Output the [X, Y] coordinate of the center of the cell containing the given text.  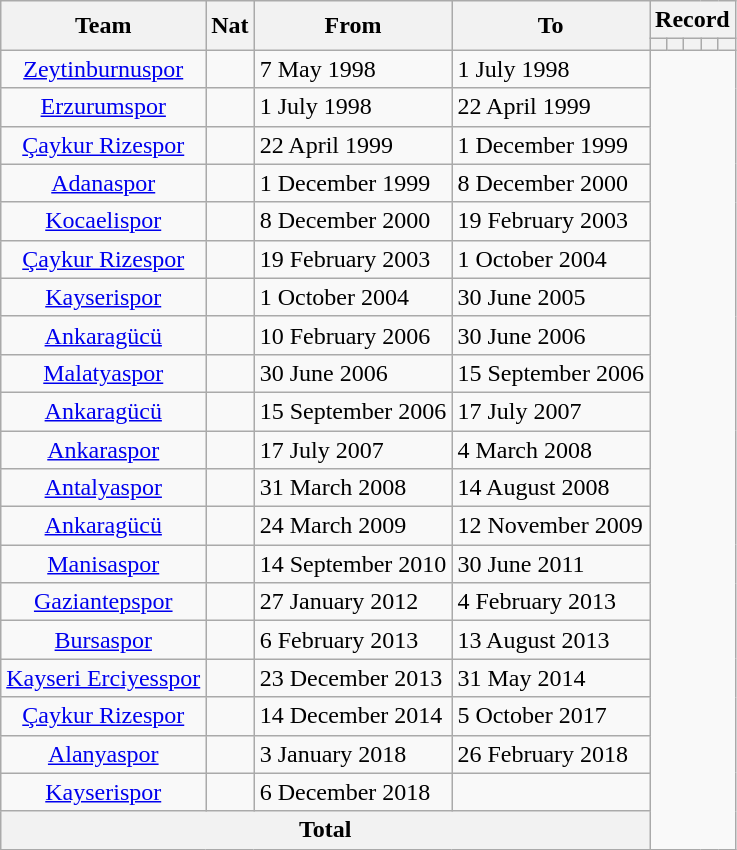
10 February 2006 [353, 335]
14 August 2008 [551, 488]
Ankaraspor [104, 449]
Record [693, 20]
Bursaspor [104, 640]
24 March 2009 [353, 526]
23 December 2013 [353, 678]
Erzurumspor [104, 107]
13 August 2013 [551, 640]
Malatyaspor [104, 373]
Kayseri Erciyesspor [104, 678]
14 December 2014 [353, 716]
Manisaspor [104, 564]
3 January 2018 [353, 754]
Kocaelispor [104, 221]
From [353, 26]
30 June 2005 [551, 297]
Antalyaspor [104, 488]
6 December 2018 [353, 792]
4 March 2008 [551, 449]
To [551, 26]
Zeytinburnuspor [104, 69]
14 September 2010 [353, 564]
Nat [230, 26]
31 May 2014 [551, 678]
Gaziantepspor [104, 602]
5 October 2017 [551, 716]
26 February 2018 [551, 754]
7 May 1998 [353, 69]
12 November 2009 [551, 526]
31 March 2008 [353, 488]
Total [326, 830]
Adanaspor [104, 183]
4 February 2013 [551, 602]
27 January 2012 [353, 602]
6 February 2013 [353, 640]
Alanyaspor [104, 754]
30 June 2011 [551, 564]
Team [104, 26]
